Detect which cell encompasses the target text, then output its (x, y) center coordinate. 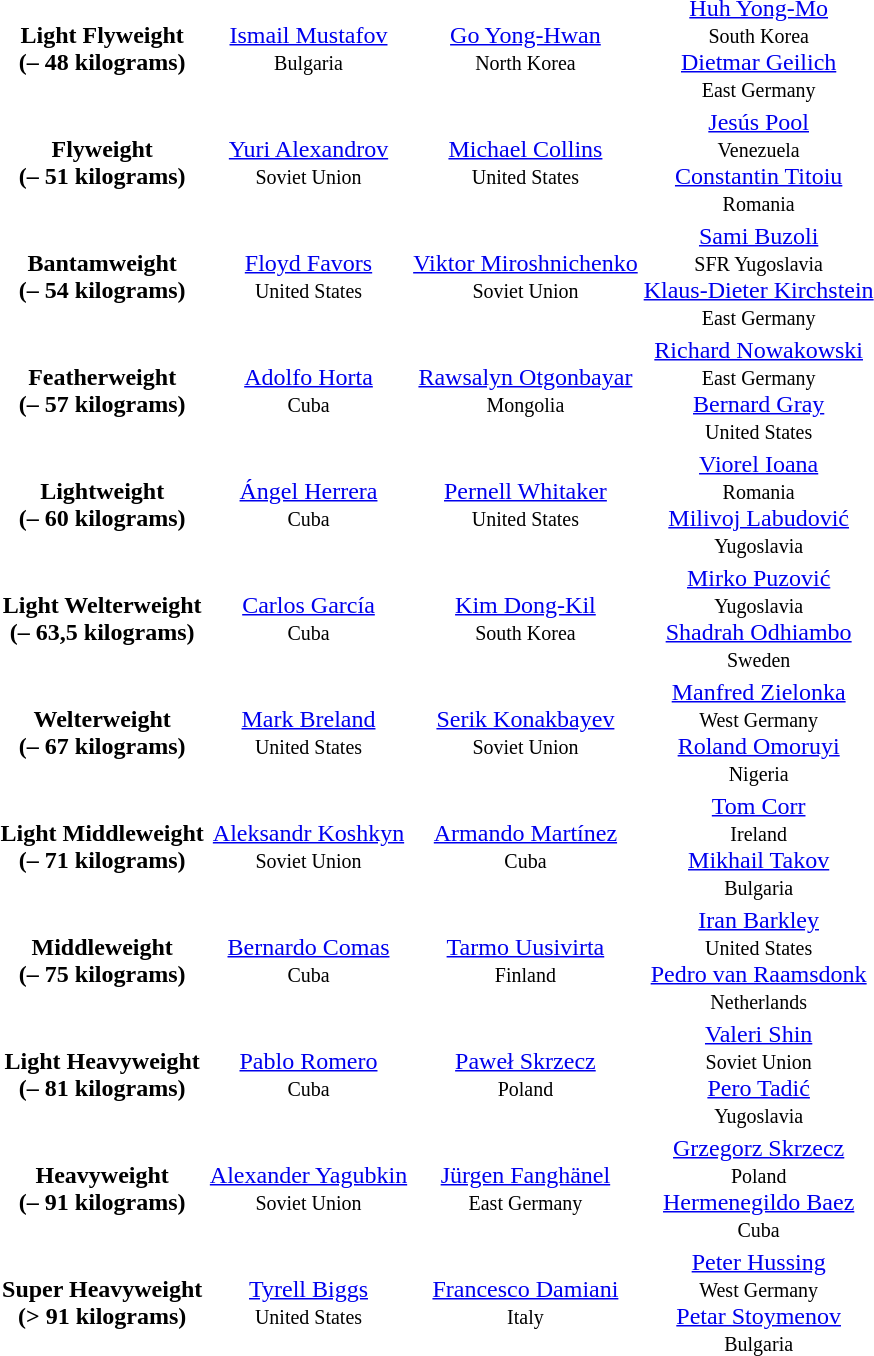
Bernardo ComasCuba (308, 960)
Pablo RomeroCuba (308, 1074)
Floyd FavorsUnited States (308, 276)
Tarmo UusivirtaFinland (526, 960)
Mark BrelandUnited States (308, 732)
Adolfo HortaCuba (308, 390)
Serik KonakbayevSoviet Union (526, 732)
Rawsalyn OtgonbayarMongolia (526, 390)
Viktor MiroshnichenkoSoviet Union (526, 276)
Alexander YagubkinSoviet Union (308, 1188)
Kim Dong-KilSouth Korea (526, 618)
Paweł SkrzeczPoland (526, 1074)
Armando MartínezCuba (526, 846)
Aleksandr KoshkynSoviet Union (308, 846)
Michael CollinsUnited States (526, 162)
Jürgen FanghänelEast Germany (526, 1188)
Carlos GarcíaCuba (308, 618)
Pernell WhitakerUnited States (526, 504)
Yuri AlexandrovSoviet Union (308, 162)
Ángel HerreraCuba (308, 504)
